Return [X, Y] of the center of cell containing provided text 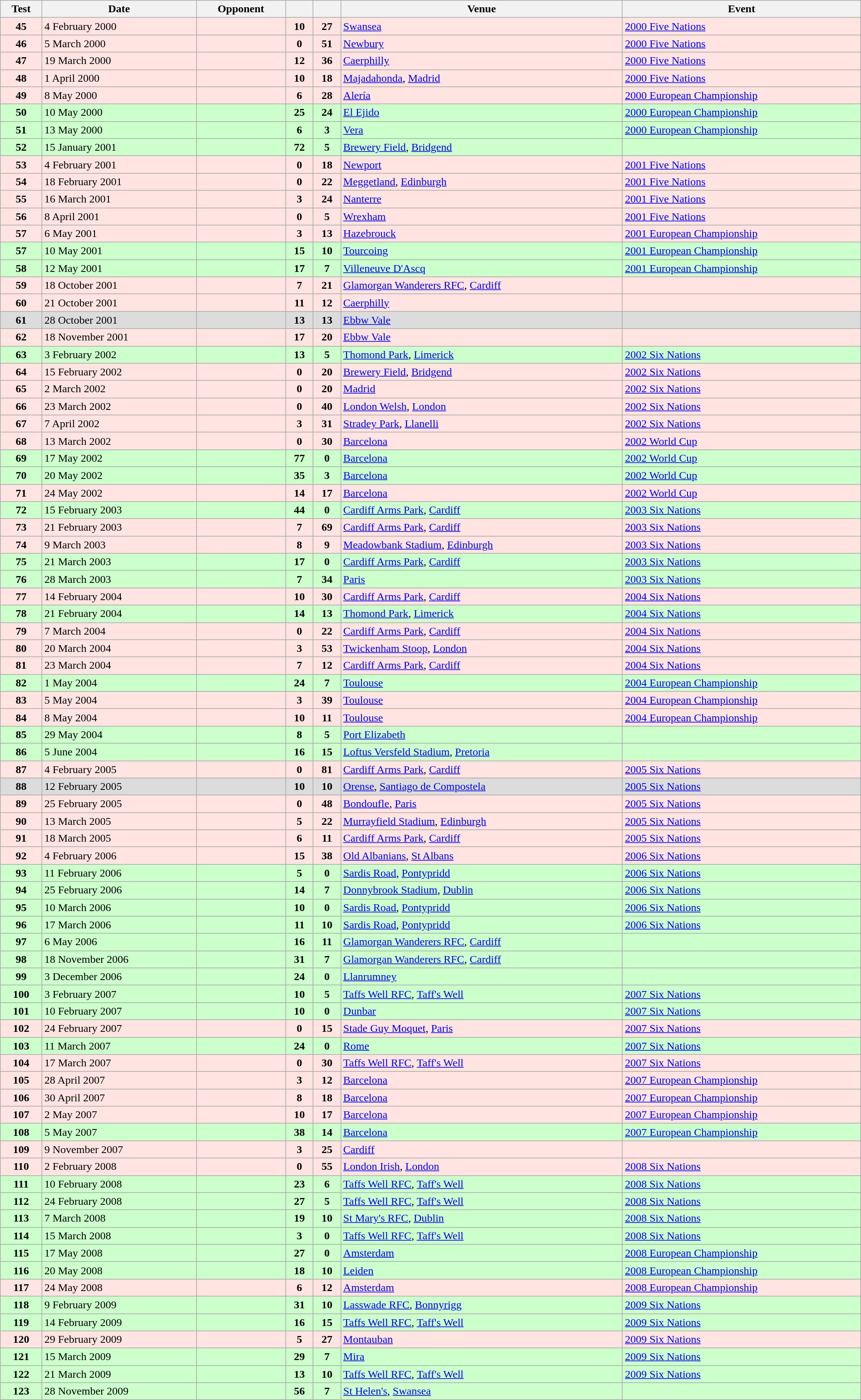
12 May 2001 [119, 268]
113 [21, 1218]
Orense, Santiago de Compostela [481, 787]
20 March 2004 [119, 648]
11 March 2007 [119, 1045]
Hazebrouck [481, 234]
29 May 2004 [119, 735]
1 May 2004 [119, 683]
44 [300, 510]
13 May 2000 [119, 130]
15 March 2009 [119, 1357]
Donnybrook Stadium, Dublin [481, 890]
4 February 2000 [119, 26]
61 [21, 320]
10 May 2001 [119, 251]
70 [21, 475]
58 [21, 268]
29 [300, 1357]
6 May 2001 [119, 234]
Port Elizabeth [481, 735]
Old Albanians, St Albans [481, 856]
62 [21, 337]
Newbury [481, 44]
104 [21, 1063]
London Welsh, London [481, 406]
18 March 2005 [119, 838]
Stradey Park, Llanelli [481, 424]
120 [21, 1340]
102 [21, 1028]
20 May 2008 [119, 1270]
59 [21, 286]
123 [21, 1391]
23 [300, 1184]
95 [21, 907]
119 [21, 1322]
74 [21, 545]
10 February 2007 [119, 1011]
Mira [481, 1357]
52 [21, 147]
88 [21, 787]
97 [21, 942]
54 [21, 182]
Stade Guy Moquet, Paris [481, 1028]
14 February 2009 [119, 1322]
Dunbar [481, 1011]
71 [21, 493]
76 [21, 579]
89 [21, 804]
46 [21, 44]
Bondoufle, Paris [481, 804]
65 [21, 389]
21 [327, 286]
2 February 2008 [119, 1167]
24 May 2008 [119, 1287]
98 [21, 959]
83 [21, 700]
85 [21, 735]
10 March 2006 [119, 907]
114 [21, 1236]
86 [21, 752]
21 March 2009 [119, 1374]
Murrayfield Stadium, Edinburgh [481, 821]
Date [119, 9]
20 May 2002 [119, 475]
23 March 2002 [119, 406]
107 [21, 1115]
66 [21, 406]
15 March 2008 [119, 1236]
103 [21, 1045]
8 May 2004 [119, 717]
8 May 2000 [119, 95]
91 [21, 838]
15 January 2001 [119, 147]
18 November 2006 [119, 959]
39 [327, 700]
Leiden [481, 1270]
Nanterre [481, 199]
25 February 2005 [119, 804]
Cardiff [481, 1149]
115 [21, 1253]
29 February 2009 [119, 1340]
24 February 2007 [119, 1028]
50 [21, 113]
Madrid [481, 389]
Test [21, 9]
18 November 2001 [119, 337]
116 [21, 1270]
30 April 2007 [119, 1098]
2 May 2007 [119, 1115]
17 March 2007 [119, 1063]
Meadowbank Stadium, Edinburgh [481, 545]
92 [21, 856]
Llanrumney [481, 976]
16 March 2001 [119, 199]
94 [21, 890]
93 [21, 873]
El Ejido [481, 113]
117 [21, 1287]
100 [21, 994]
24 February 2008 [119, 1201]
45 [21, 26]
105 [21, 1080]
34 [327, 579]
8 April 2001 [119, 217]
Swansea [481, 26]
5 May 2004 [119, 700]
25 February 2006 [119, 890]
101 [21, 1011]
5 March 2000 [119, 44]
4 February 2005 [119, 769]
Tourcoing [481, 251]
4 February 2006 [119, 856]
21 March 2003 [119, 562]
Lasswade RFC, Bonnyrigg [481, 1305]
5 May 2007 [119, 1132]
Villeneuve D'Ascq [481, 268]
Loftus Versfeld Stadium, Pretoria [481, 752]
Event [742, 9]
St Mary's RFC, Dublin [481, 1218]
21 October 2001 [119, 303]
Alería [481, 95]
28 October 2001 [119, 320]
110 [21, 1167]
6 May 2006 [119, 942]
75 [21, 562]
21 February 2004 [119, 614]
7 March 2004 [119, 631]
49 [21, 95]
82 [21, 683]
17 March 2006 [119, 925]
84 [21, 717]
7 April 2002 [119, 424]
Venue [481, 9]
36 [327, 61]
90 [21, 821]
3 February 2007 [119, 994]
19 [300, 1218]
10 February 2008 [119, 1184]
112 [21, 1201]
47 [21, 61]
122 [21, 1374]
28 March 2003 [119, 579]
28 April 2007 [119, 1080]
17 May 2008 [119, 1253]
St Helen's, Swansea [481, 1391]
Newport [481, 164]
63 [21, 355]
10 May 2000 [119, 113]
London Irish, London [481, 1167]
Paris [481, 579]
12 February 2005 [119, 787]
60 [21, 303]
13 March 2002 [119, 441]
80 [21, 648]
5 June 2004 [119, 752]
Meggetland, Edinburgh [481, 182]
15 February 2002 [119, 372]
9 [327, 545]
73 [21, 527]
109 [21, 1149]
9 February 2009 [119, 1305]
108 [21, 1132]
Majadahonda, Madrid [481, 78]
18 October 2001 [119, 286]
15 February 2003 [119, 510]
4 February 2001 [119, 164]
28 [327, 95]
Montauban [481, 1340]
18 February 2001 [119, 182]
35 [300, 475]
9 March 2003 [119, 545]
Twickenham Stoop, London [481, 648]
106 [21, 1098]
111 [21, 1184]
Vera [481, 130]
Opponent [241, 9]
13 March 2005 [119, 821]
14 February 2004 [119, 596]
Rome [481, 1045]
118 [21, 1305]
68 [21, 441]
40 [327, 406]
1 April 2000 [119, 78]
67 [21, 424]
Wrexham [481, 217]
121 [21, 1357]
11 February 2006 [119, 873]
19 March 2000 [119, 61]
3 December 2006 [119, 976]
24 May 2002 [119, 493]
99 [21, 976]
2 March 2002 [119, 389]
78 [21, 614]
23 March 2004 [119, 665]
64 [21, 372]
79 [21, 631]
87 [21, 769]
21 February 2003 [119, 527]
28 November 2009 [119, 1391]
7 March 2008 [119, 1218]
3 February 2002 [119, 355]
96 [21, 925]
17 May 2002 [119, 458]
9 November 2007 [119, 1149]
